Detect which cell encompasses the target text, then output its (X, Y) center coordinate. 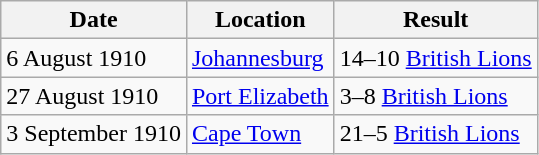
Johannesburg (260, 58)
3 September 1910 (94, 134)
21–5 British Lions (436, 134)
27 August 1910 (94, 96)
Date (94, 20)
3–8 British Lions (436, 96)
Result (436, 20)
Port Elizabeth (260, 96)
Cape Town (260, 134)
14–10 British Lions (436, 58)
6 August 1910 (94, 58)
Location (260, 20)
